Locate the cell with the specified text and output its [X, Y] center coordinate. 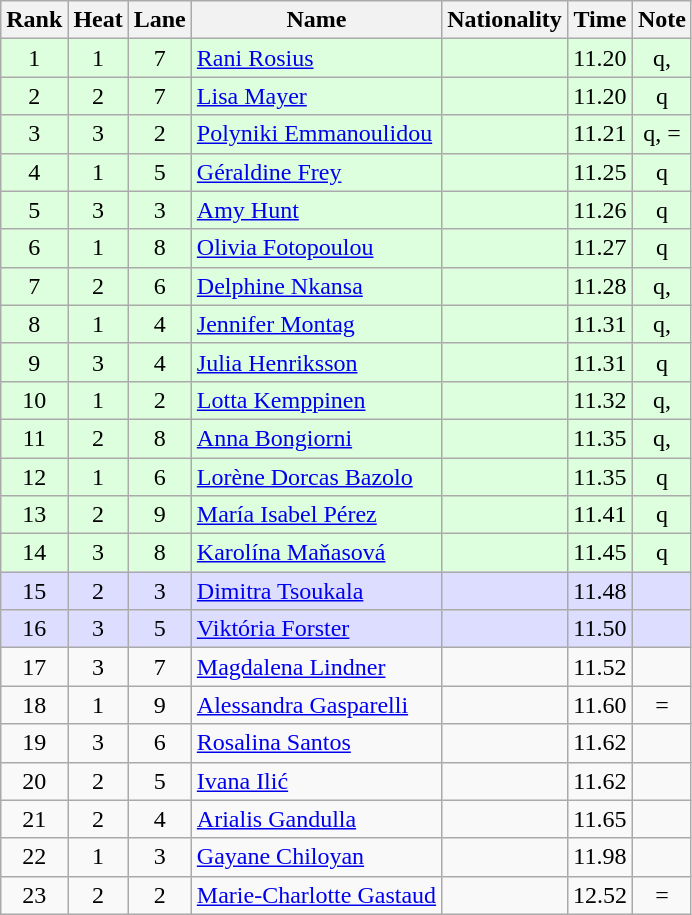
17 [34, 667]
Magdalena Lindner [316, 667]
Arialis Gandulla [316, 819]
11.32 [600, 400]
20 [34, 781]
María Isabel Pérez [316, 515]
11.28 [600, 286]
Dimitra Tsoukala [316, 591]
19 [34, 743]
Time [600, 20]
13 [34, 515]
Rosalina Santos [316, 743]
12.52 [600, 895]
Rank [34, 20]
Note [662, 20]
11.41 [600, 515]
Anna Bongiorni [316, 438]
11.48 [600, 591]
11.45 [600, 553]
Polyniki Emmanoulidou [316, 134]
11.60 [600, 705]
Delphine Nkansa [316, 286]
11.50 [600, 629]
11.21 [600, 134]
11.27 [600, 248]
11.65 [600, 819]
Julia Henriksson [316, 362]
11.26 [600, 210]
Gayane Chiloyan [316, 857]
Name [316, 20]
Géraldine Frey [316, 172]
Lisa Mayer [316, 96]
Alessandra Gasparelli [316, 705]
Olivia Fotopoulou [316, 248]
11.52 [600, 667]
q, = [662, 134]
Nationality [505, 20]
Marie-Charlotte Gastaud [316, 895]
11.98 [600, 857]
22 [34, 857]
Ivana Ilić [316, 781]
Viktória Forster [316, 629]
14 [34, 553]
Heat [98, 20]
21 [34, 819]
11 [34, 438]
23 [34, 895]
Lane [160, 20]
18 [34, 705]
11.25 [600, 172]
12 [34, 477]
Lotta Kemppinen [316, 400]
Lorène Dorcas Bazolo [316, 477]
Rani Rosius [316, 58]
16 [34, 629]
10 [34, 400]
Karolína Maňasová [316, 553]
Amy Hunt [316, 210]
Jennifer Montag [316, 324]
15 [34, 591]
